Capture the cell that displays the provided text and extract its (x, y) central coordinate. 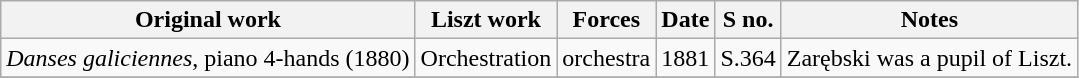
Notes (929, 20)
orchestra (606, 58)
Danses galiciennes, piano 4-hands (1880) (208, 58)
Original work (208, 20)
S.364 (748, 58)
Zarębski was a pupil of Liszt. (929, 58)
Liszt work (486, 20)
S no. (748, 20)
Date (686, 20)
Forces (606, 20)
1881 (686, 58)
Orchestration (486, 58)
